Pinpoint the cell where the given text exists, returning its [X, Y] midpoint coordinate. 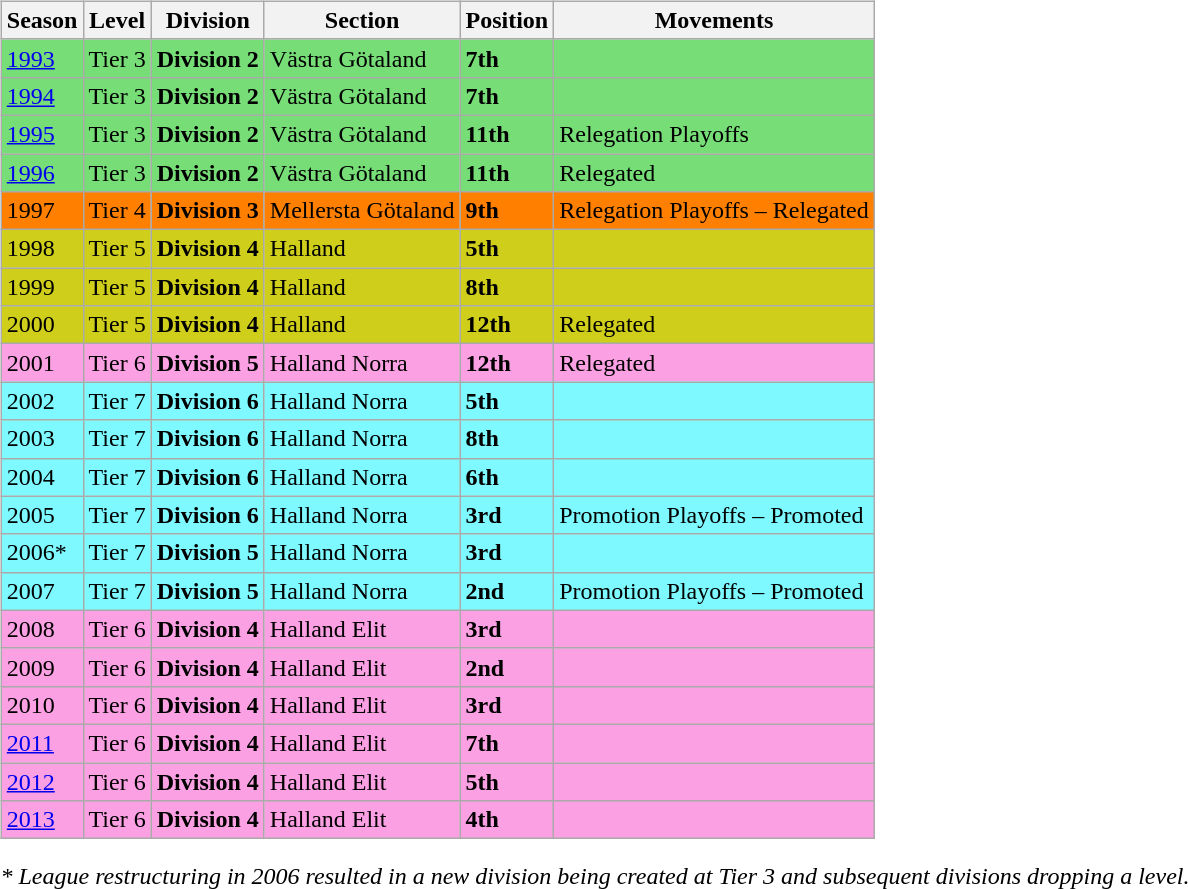
2010 [42, 705]
4th [507, 820]
1996 [42, 173]
2005 [42, 515]
1998 [42, 249]
Tier 4 [117, 211]
Division [208, 20]
2004 [42, 477]
2011 [42, 743]
2001 [42, 363]
2000 [42, 325]
Relegation Playoffs [714, 134]
1997 [42, 211]
Movements [714, 20]
9th [507, 211]
2002 [42, 401]
2003 [42, 439]
1995 [42, 134]
Section [362, 20]
Position [507, 20]
1994 [42, 96]
1999 [42, 287]
2009 [42, 667]
Division 3 [208, 211]
2006* [42, 553]
6th [507, 477]
Relegation Playoffs – Relegated [714, 211]
2013 [42, 820]
2012 [42, 781]
2007 [42, 591]
1993 [42, 58]
Season [42, 20]
Mellersta Götaland [362, 211]
2008 [42, 629]
Level [117, 20]
